Determine the (X, Y) coordinate at the center of the cell enclosing the given text.  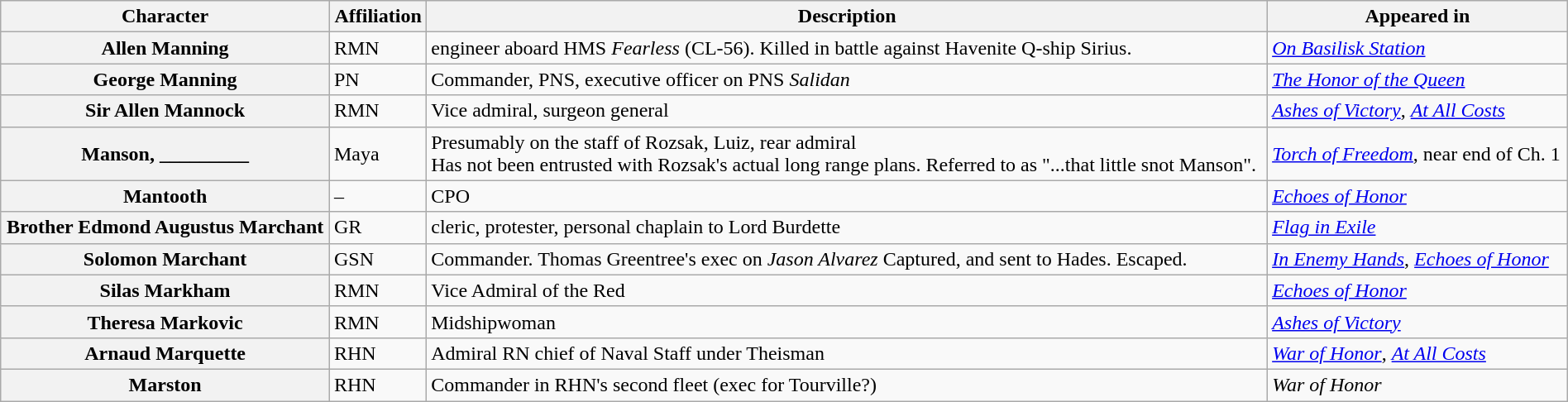
On Basilisk Station (1417, 48)
CPO (847, 196)
PN (377, 79)
Midshipwoman (847, 322)
George Manning (165, 79)
Commander in RHN's second fleet (exec for Tourville?) (847, 385)
GR (377, 227)
Character (165, 17)
The Honor of the Queen (1417, 79)
– (377, 196)
Sir Allen Mannock (165, 111)
Affiliation (377, 17)
War of Honor (1417, 385)
Commander. Thomas Greentree's exec on Jason Alvarez Captured, and sent to Hades. Escaped. (847, 259)
Description (847, 17)
Mantooth (165, 196)
Marston (165, 385)
Admiral RN chief of Naval Staff under Theisman (847, 353)
Torch of Freedom, near end of Ch. 1 (1417, 154)
Arnaud Marquette (165, 353)
Commander, PNS, executive officer on PNS Salidan (847, 79)
Vice admiral, surgeon general (847, 111)
War of Honor, At All Costs (1417, 353)
Ashes of Victory, At All Costs (1417, 111)
Solomon Marchant (165, 259)
Maya (377, 154)
In Enemy Hands, Echoes of Honor (1417, 259)
Theresa Markovic (165, 322)
GSN (377, 259)
Silas Markham (165, 290)
Appeared in (1417, 17)
Vice Admiral of the Red (847, 290)
Brother Edmond Augustus Marchant (165, 227)
cleric, protester, personal chaplain to Lord Burdette (847, 227)
engineer aboard HMS Fearless (CL-56). Killed in battle against Havenite Q-ship Sirius. (847, 48)
Allen Manning (165, 48)
Flag in Exile (1417, 227)
Ashes of Victory (1417, 322)
Manson, _________ (165, 154)
